Search for the cell housing the specified text and yield its [X, Y] center coordinate. 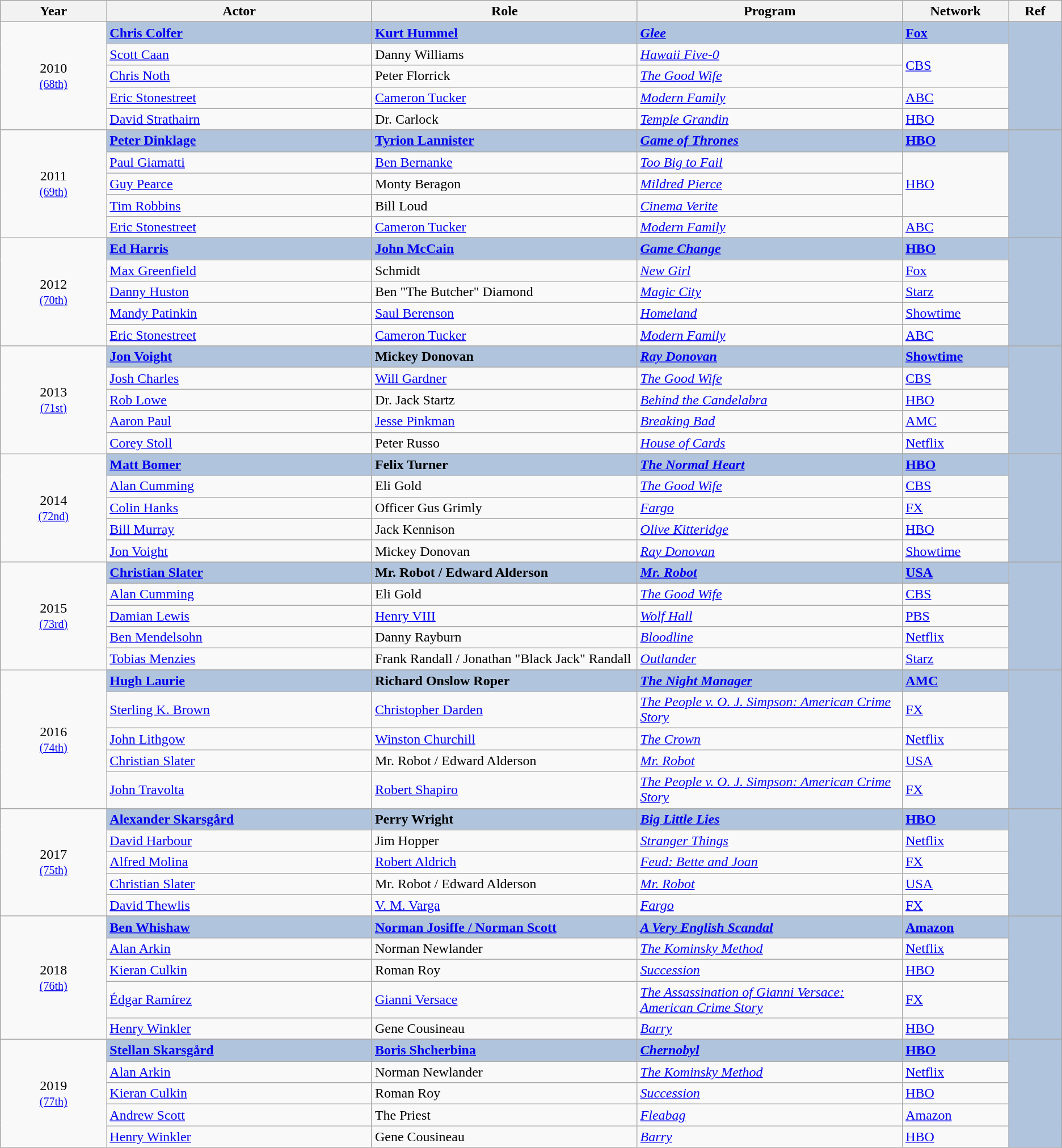
Year [53, 11]
Danny Huston [239, 292]
Robert Shapiro [504, 790]
Homeland [770, 314]
Tobias Menzies [239, 659]
Peter Russo [504, 443]
Alexander Skarsgård [239, 819]
Magic City [770, 292]
Christopher Darden [504, 710]
Danny Williams [504, 54]
Gianni Versace [504, 999]
Program [770, 11]
Corey Stoll [239, 443]
V. M. Varga [504, 905]
John McCain [504, 248]
Fleabag [770, 1115]
Damian Lewis [239, 615]
Jim Hopper [504, 841]
Chris Noth [239, 76]
2015 (73rd) [53, 615]
Ref [1035, 11]
Monty Beragon [504, 184]
2018 (76th) [53, 978]
Norman Josiffe / Norman Scott [504, 927]
A Very English Scandal [770, 927]
Glee [770, 33]
Game Change [770, 248]
The Night Manager [770, 681]
David Strathairn [239, 119]
Will Gardner [504, 378]
Aaron Paul [239, 421]
Tyrion Lannister [504, 141]
Saul Berenson [504, 314]
2013 (71st) [53, 400]
Ben Whishaw [239, 927]
Matt Bomer [239, 465]
Olive Kitteridge [770, 529]
Josh Charles [239, 378]
Édgar Ramírez [239, 999]
PBS [955, 615]
2017 (75th) [53, 862]
Too Big to Fail [770, 162]
Feud: Bette and Joan [770, 862]
Big Little Lies [770, 819]
Game of Thrones [770, 141]
Andrew Scott [239, 1115]
Rob Lowe [239, 400]
Chris Colfer [239, 33]
The Assassination of Gianni Versace: American Crime Story [770, 999]
Boris Shcherbina [504, 1050]
Ben "The Butcher" Diamond [504, 292]
Ed Harris [239, 248]
Schmidt [504, 271]
Kurt Hummel [504, 33]
Peter Dinklage [239, 141]
2016 (74th) [53, 739]
Behind the Candelabra [770, 400]
Breaking Bad [770, 421]
Network [955, 11]
Temple Grandin [770, 119]
Mildred Pierce [770, 184]
Henry VIII [504, 615]
Role [504, 11]
Chernobyl [770, 1050]
Wolf Hall [770, 615]
Jesse Pinkman [504, 421]
Perry Wright [504, 819]
Dr. Carlock [504, 119]
Max Greenfield [239, 271]
House of Cards [770, 443]
Guy Pearce [239, 184]
Richard Onslow Roper [504, 681]
John Lithgow [239, 739]
Ben Bernanke [504, 162]
David Thewlis [239, 905]
Stellan Skarsgård [239, 1050]
Officer Gus Grimly [504, 508]
Mandy Patinkin [239, 314]
2011 (69th) [53, 184]
Outlander [770, 659]
2019 (77th) [53, 1094]
The Priest [504, 1115]
2010 (68th) [53, 76]
Bill Murray [239, 529]
Winston Churchill [504, 739]
Danny Rayburn [504, 638]
Ben Mendelsohn [239, 638]
Cinema Verite [770, 205]
Colin Hanks [239, 508]
The Crown [770, 739]
2012 (70th) [53, 292]
Robert Aldrich [504, 862]
2014 (72nd) [53, 508]
Dr. Jack Startz [504, 400]
David Harbour [239, 841]
Paul Giamatti [239, 162]
Scott Caan [239, 54]
Hawaii Five-0 [770, 54]
Felix Turner [504, 465]
New Girl [770, 271]
Frank Randall / Jonathan "Black Jack" Randall [504, 659]
John Travolta [239, 790]
Actor [239, 11]
Bill Loud [504, 205]
Alfred Molina [239, 862]
Hugh Laurie [239, 681]
Bloodline [770, 638]
Stranger Things [770, 841]
Peter Florrick [504, 76]
The Normal Heart [770, 465]
Jack Kennison [504, 529]
Sterling K. Brown [239, 710]
Tim Robbins [239, 205]
